Search for the cell housing the specified text and yield its [x, y] center coordinate. 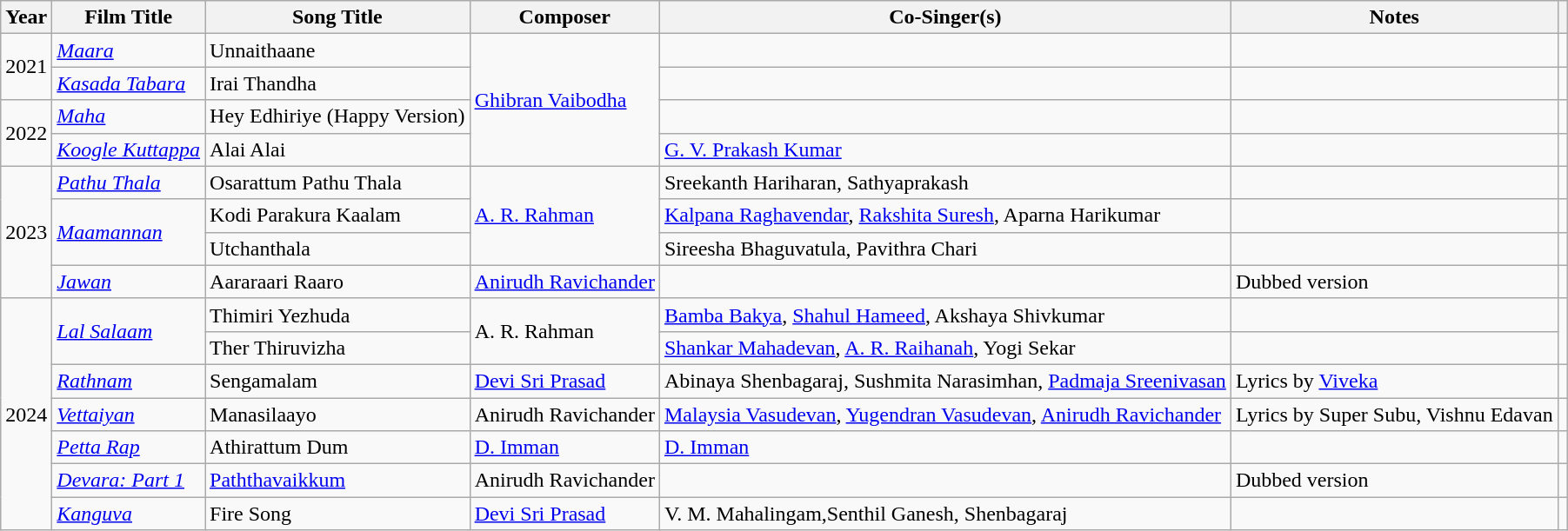
Shankar Mahadevan, A. R. Raihanah, Yogi Sekar [944, 348]
2024 [26, 414]
Abinaya Shenbagaraj, Sushmita Narasimhan, Padmaja Sreenivasan [944, 381]
G. V. Prakash Kumar [944, 149]
Hey Edhiriye (Happy Version) [337, 116]
Maamannan [129, 232]
Devara: Part 1 [129, 481]
Year [26, 17]
Vettaiyan [129, 415]
2021 [26, 67]
Paththavaikkum [337, 481]
Sreekanth Hariharan, Sathyaprakash [944, 183]
Lyrics by Super Subu, Vishnu Edavan [1394, 415]
Osarattum Pathu Thala [337, 183]
Kanguva [129, 514]
Utchanthala [337, 249]
Kalpana Raghavendar, Rakshita Suresh, Aparna Harikumar [944, 216]
Malaysia Vasudevan, Yugendran Vasudevan, Anirudh Ravichander [944, 415]
Sireesha Bhaguvatula, Pavithra Chari [944, 249]
Sengamalam [337, 381]
Kodi Parakura Kaalam [337, 216]
Lyrics by Viveka [1394, 381]
Notes [1394, 17]
Fire Song [337, 514]
Ther Thiruvizha [337, 348]
Film Title [129, 17]
Jawan [129, 282]
Kasada Tabara [129, 83]
Co-Singer(s) [944, 17]
Athirattum Dum [337, 448]
Unnaithaane [337, 50]
Song Title [337, 17]
Petta Rap [129, 448]
Rathnam [129, 381]
Lal Salaam [129, 331]
Pathu Thala [129, 183]
Maara [129, 50]
Irai Thandha [337, 83]
2022 [26, 133]
Ghibran Vaibodha [564, 100]
Maha [129, 116]
Bamba Bakya, Shahul Hameed, Akshaya Shivkumar [944, 315]
Thimiri Yezhuda [337, 315]
Aararaari Raaro [337, 282]
2023 [26, 232]
Composer [564, 17]
V. M. Mahalingam,Senthil Ganesh, Shenbagaraj [944, 514]
Alai Alai [337, 149]
Koogle Kuttappa [129, 149]
Manasilaayo [337, 415]
